Output the [X, Y] coordinate of the center of the cell containing the given text.  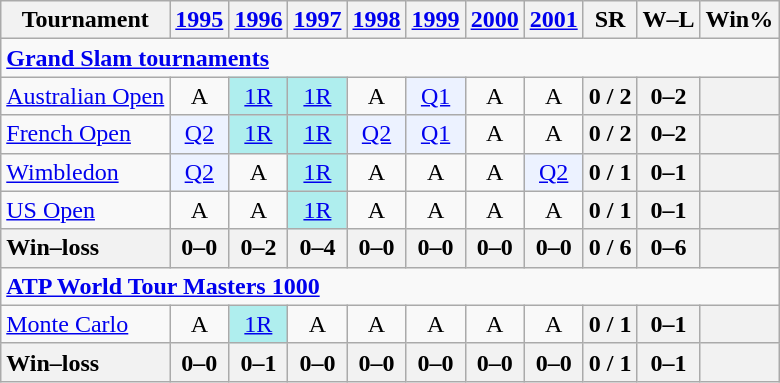
Wimbledon [86, 172]
US Open [86, 210]
Monte Carlo [86, 324]
2000 [494, 20]
Grand Slam tournaments [390, 58]
0 / 6 [610, 248]
ATP World Tour Masters 1000 [390, 286]
1997 [318, 20]
0–4 [318, 248]
2001 [554, 20]
Australian Open [86, 96]
1999 [436, 20]
1995 [200, 20]
Tournament [86, 20]
W–L [668, 20]
1996 [258, 20]
1998 [376, 20]
French Open [86, 134]
SR [610, 20]
Win% [740, 20]
0–6 [668, 248]
